Output the [x, y] coordinate of the center of the cell containing the given text.  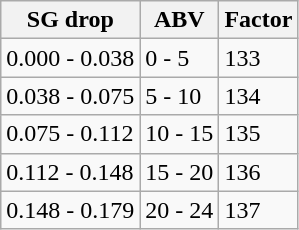
ABV [180, 20]
20 - 24 [180, 210]
10 - 15 [180, 134]
137 [258, 210]
133 [258, 58]
SG drop [70, 20]
0.148 - 0.179 [70, 210]
0.075 - 0.112 [70, 134]
5 - 10 [180, 96]
Factor [258, 20]
0.000 - 0.038 [70, 58]
0.112 - 0.148 [70, 172]
0.038 - 0.075 [70, 96]
0 - 5 [180, 58]
15 - 20 [180, 172]
136 [258, 172]
134 [258, 96]
135 [258, 134]
